From the cell containing the given text, extract its center point as [X, Y] coordinate. 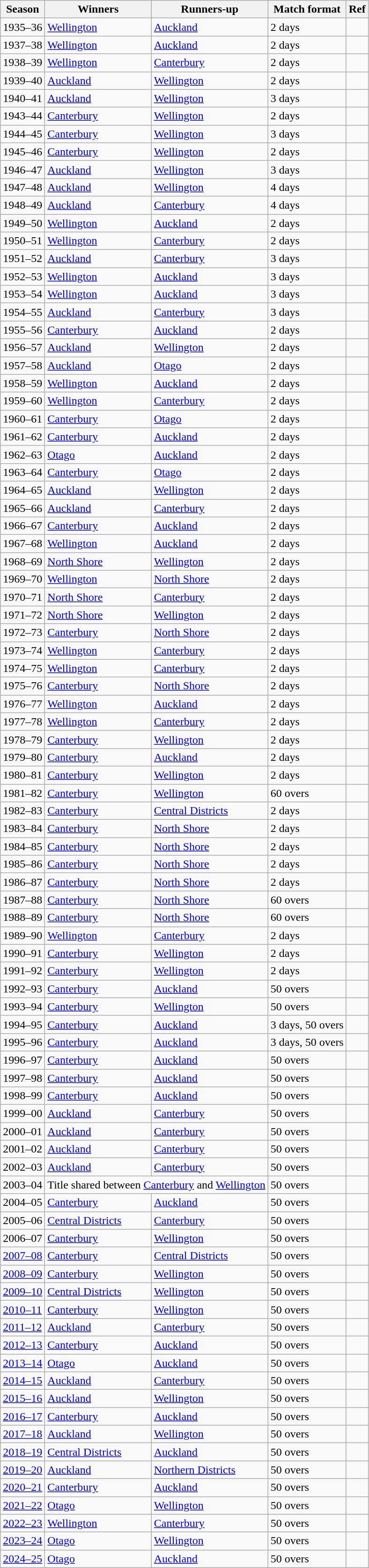
1963–64 [22, 472]
2001–02 [22, 1149]
1995–96 [22, 1042]
1982–83 [22, 811]
1979–80 [22, 757]
Title shared between Canterbury and Wellington [156, 1185]
1981–82 [22, 793]
1961–62 [22, 437]
1967–68 [22, 544]
1997–98 [22, 1078]
1973–74 [22, 650]
Ref [357, 9]
Runners-up [210, 9]
1939–40 [22, 80]
2014–15 [22, 1381]
2018–19 [22, 1452]
Match format [307, 9]
2009–10 [22, 1291]
1965–66 [22, 508]
Winners [98, 9]
1952–53 [22, 277]
2008–09 [22, 1274]
1992–93 [22, 989]
1957–58 [22, 365]
2015–16 [22, 1399]
1983–84 [22, 829]
1964–65 [22, 490]
1989–90 [22, 935]
1937–38 [22, 45]
1977–78 [22, 722]
1951–52 [22, 259]
1935–36 [22, 27]
1987–88 [22, 900]
1974–75 [22, 668]
2002–03 [22, 1167]
1986–87 [22, 882]
1993–94 [22, 1006]
2016–17 [22, 1416]
1962–63 [22, 454]
1994–95 [22, 1024]
2024–25 [22, 1559]
1991–92 [22, 971]
2019–20 [22, 1470]
1953–54 [22, 294]
1972–73 [22, 633]
2003–04 [22, 1185]
Season [22, 9]
1955–56 [22, 330]
1956–57 [22, 348]
2012–13 [22, 1345]
2006–07 [22, 1238]
1947–48 [22, 187]
Northern Districts [210, 1470]
1938–39 [22, 63]
2005–06 [22, 1220]
1975–76 [22, 686]
1940–41 [22, 98]
1969–70 [22, 579]
1976–77 [22, 704]
1990–91 [22, 953]
2017–18 [22, 1434]
1948–49 [22, 205]
1999–00 [22, 1114]
2021–22 [22, 1505]
1998–99 [22, 1096]
2011–12 [22, 1327]
2022–23 [22, 1523]
1968–69 [22, 562]
1958–59 [22, 383]
1943–44 [22, 116]
2007–08 [22, 1256]
1985–86 [22, 864]
2010–11 [22, 1309]
2000–01 [22, 1131]
1946–47 [22, 169]
2023–24 [22, 1541]
2020–21 [22, 1488]
1984–85 [22, 846]
2013–14 [22, 1363]
1980–81 [22, 775]
1978–79 [22, 739]
1954–55 [22, 312]
1945–46 [22, 152]
1970–71 [22, 597]
1959–60 [22, 401]
1960–61 [22, 419]
1988–89 [22, 918]
1971–72 [22, 615]
1950–51 [22, 241]
2004–05 [22, 1203]
1966–67 [22, 526]
1944–45 [22, 134]
1996–97 [22, 1060]
1949–50 [22, 223]
